Return the [X, Y] coordinate for the center point of the cell that contains the specified text.  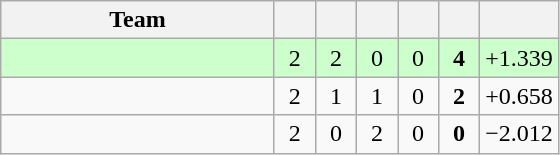
+1.339 [520, 58]
Team [138, 20]
4 [460, 58]
−2.012 [520, 134]
+0.658 [520, 96]
